Find where the given text appears and provide that cell's center as [X, Y] coordinate. 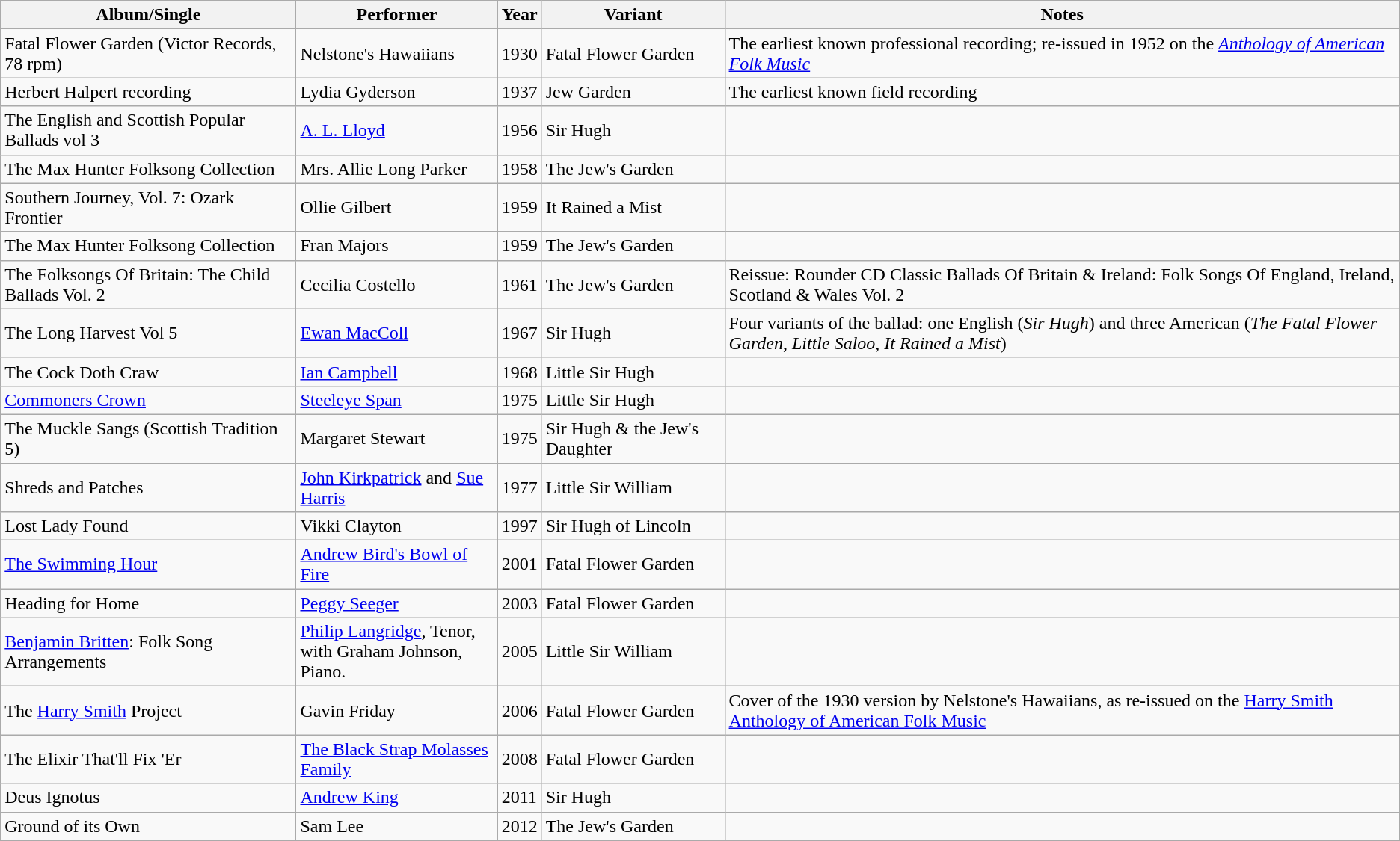
Jew Garden [633, 92]
Sir Hugh & the Jew's Daughter [633, 438]
Margaret Stewart [396, 438]
The Long Harvest Vol 5 [148, 333]
Reissue: Rounder CD Classic Ballads Of Britain & Ireland: Folk Songs Of England, Ireland, Scotland & Wales Vol. 2 [1062, 284]
1968 [519, 372]
Nelstone's Hawaiians [396, 54]
Philip Langridge, Tenor, with Graham Johnson, Piano. [396, 652]
The Folksongs Of Britain: The Child Ballads Vol. 2 [148, 284]
Benjamin Britten: Folk Song Arrangements [148, 652]
Sir Hugh of Lincoln [633, 526]
Year [519, 15]
2005 [519, 652]
Vikki Clayton [396, 526]
Ground of its Own [148, 826]
John Kirkpatrick and Sue Harris [396, 487]
Performer [396, 15]
Andrew Bird's Bowl of Fire [396, 565]
The Cock Doth Craw [148, 372]
Album/Single [148, 15]
Shreds and Patches [148, 487]
2006 [519, 710]
It Rained a Mist [633, 208]
Cover of the 1930 version by Nelstone's Hawaiians, as re-issued on the Harry Smith Anthology of American Folk Music [1062, 710]
1937 [519, 92]
Lydia Gyderson [396, 92]
Andrew King [396, 798]
2011 [519, 798]
Ewan MacColl [396, 333]
Four variants of the ballad: one English (Sir Hugh) and three American (The Fatal Flower Garden, Little Saloo, It Rained a Mist) [1062, 333]
Deus Ignotus [148, 798]
The Black Strap Molasses Family [396, 760]
Fran Majors [396, 246]
Fatal Flower Garden (Victor Records, 78 rpm) [148, 54]
1956 [519, 130]
Sam Lee [396, 826]
The English and Scottish Popular Ballads vol 3 [148, 130]
The earliest known field recording [1062, 92]
Southern Journey, Vol. 7: Ozark Frontier [148, 208]
1967 [519, 333]
Notes [1062, 15]
1930 [519, 54]
Variant [633, 15]
1961 [519, 284]
The Harry Smith Project [148, 710]
Steeleye Span [396, 400]
1977 [519, 487]
The Swimming Hour [148, 565]
Heading for Home [148, 603]
Commoners Crown [148, 400]
Ian Campbell [396, 372]
Ollie Gilbert [396, 208]
1958 [519, 169]
The Muckle Sangs (Scottish Tradition 5) [148, 438]
Gavin Friday [396, 710]
A. L. Lloyd [396, 130]
The earliest known professional recording; re-issued in 1952 on the Anthology of American Folk Music [1062, 54]
2001 [519, 565]
Herbert Halpert recording [148, 92]
The Elixir That'll Fix 'Er [148, 760]
Lost Lady Found [148, 526]
1997 [519, 526]
2012 [519, 826]
2008 [519, 760]
Mrs. Allie Long Parker [396, 169]
Cecilia Costello [396, 284]
2003 [519, 603]
Peggy Seeger [396, 603]
